For the text-containing cell, return its midpoint in (X, Y) coordinate format. 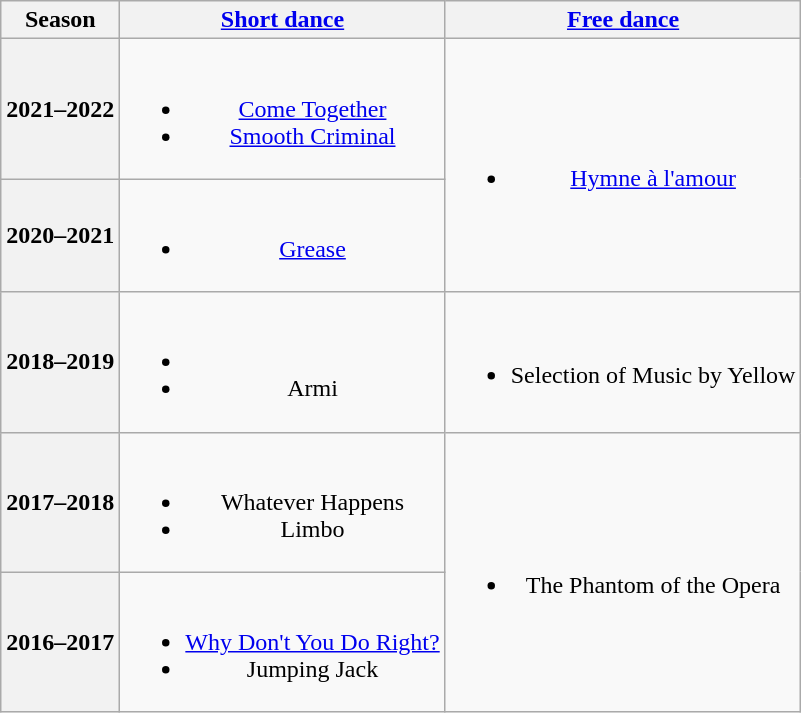
The Phantom of the Opera (623, 572)
2016–2017 (60, 642)
Season (60, 20)
Free dance (623, 20)
2020–2021 (60, 236)
Short dance (282, 20)
Grease (282, 236)
2021–2022 (60, 109)
Armi (282, 362)
2017–2018 (60, 502)
Whatever Happens Limbo (282, 502)
2018–2019 (60, 362)
Why Don't You Do Right?Jumping Jack (282, 642)
Selection of Music by Yellow (623, 362)
Come Together Smooth Criminal (282, 109)
Hymne à l'amour (623, 166)
